Pinpoint the cell where the given text exists, returning its (X, Y) midpoint coordinate. 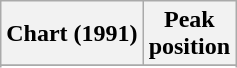
Chart (1991) (72, 34)
Peakposition (189, 34)
